Identify which cell holds the provided text, then report its [X, Y] central coordinate. 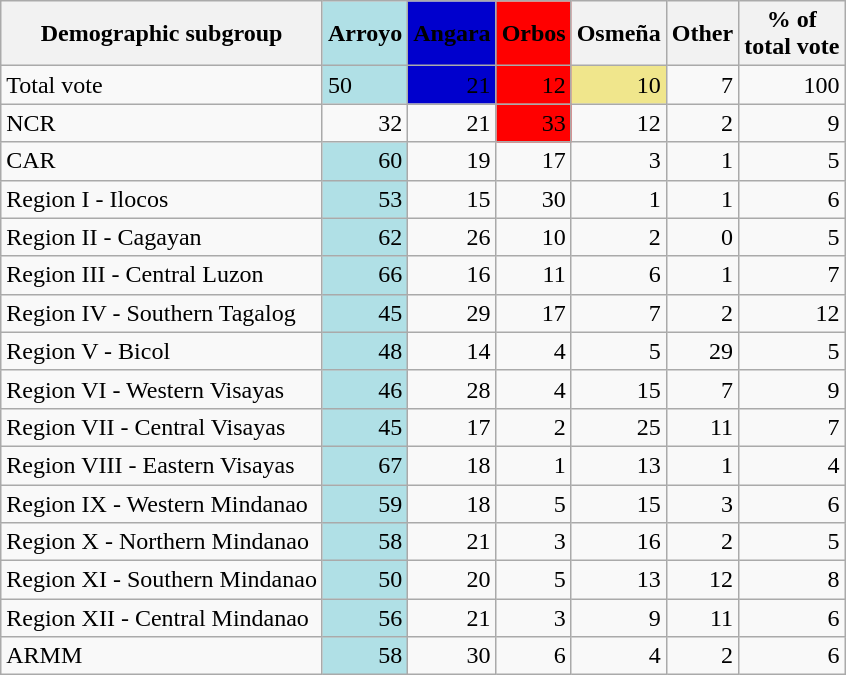
33 [534, 123]
26 [452, 237]
Other [702, 34]
Region II - Cagayan [162, 237]
14 [452, 351]
Region VIII - Eastern Visayas [162, 465]
Demographic subgroup [162, 34]
46 [364, 389]
56 [364, 618]
28 [452, 389]
Arroyo [364, 34]
Region X - Northern Mindanao [162, 542]
Region I - Ilocos [162, 199]
32 [364, 123]
100 [792, 85]
Region VII - Central Visayas [162, 427]
59 [364, 503]
Region III - Central Luzon [162, 275]
Region XII - Central Mindanao [162, 618]
60 [364, 161]
% oftotal vote [792, 34]
20 [452, 580]
Region IX - Western Mindanao [162, 503]
66 [364, 275]
ARMM [162, 656]
62 [364, 237]
Angara [452, 34]
Orbos [534, 34]
48 [364, 351]
Region V - Bicol [162, 351]
67 [364, 465]
8 [792, 580]
Osmeña [618, 34]
Region IV - Southern Tagalog [162, 313]
25 [618, 427]
19 [452, 161]
CAR [162, 161]
Total vote [162, 85]
0 [702, 237]
Region XI - Southern Mindanao [162, 580]
NCR [162, 123]
Region VI - Western Visayas [162, 389]
53 [364, 199]
